Determine the (x, y) coordinate at the center of the cell enclosing the given text.  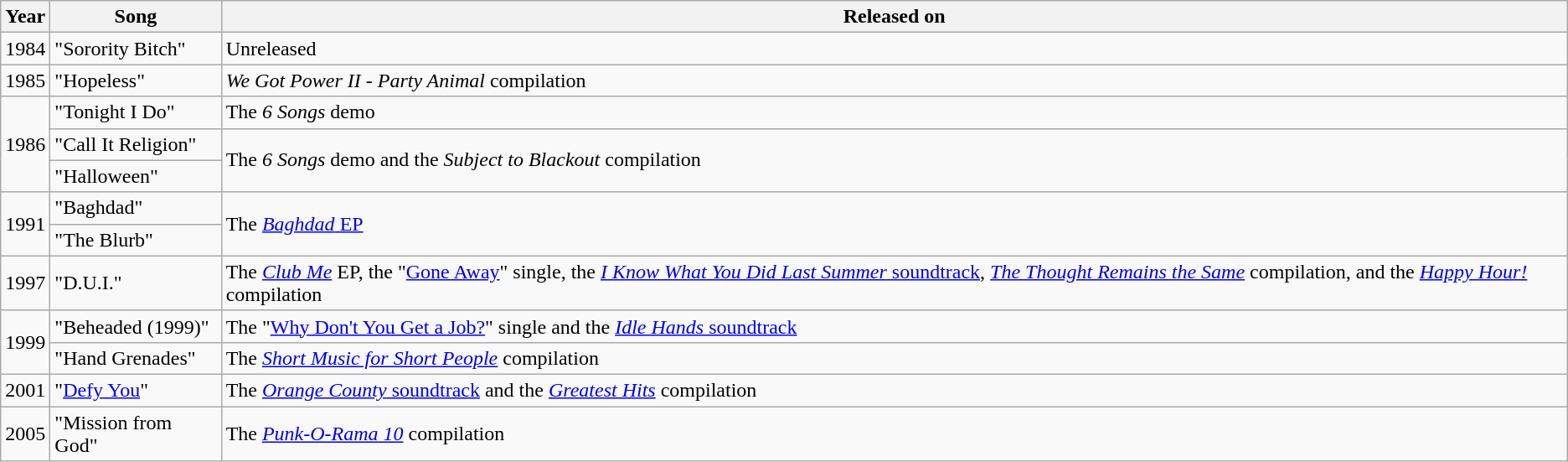
"Beheaded (1999)" (136, 326)
The Punk-O-Rama 10 compilation (895, 433)
1986 (25, 144)
The "Why Don't You Get a Job?" single and the Idle Hands soundtrack (895, 326)
"Defy You" (136, 390)
1985 (25, 80)
"Tonight I Do" (136, 112)
Song (136, 17)
"Sorority Bitch" (136, 49)
2001 (25, 390)
"The Blurb" (136, 240)
"Hopeless" (136, 80)
"Call It Religion" (136, 144)
The Baghdad EP (895, 224)
Unreleased (895, 49)
1997 (25, 283)
The Short Music for Short People compilation (895, 358)
We Got Power II - Party Animal compilation (895, 80)
2005 (25, 433)
"Mission from God" (136, 433)
The 6 Songs demo (895, 112)
1984 (25, 49)
"Halloween" (136, 176)
Released on (895, 17)
1991 (25, 224)
The Orange County soundtrack and the Greatest Hits compilation (895, 390)
"Hand Grenades" (136, 358)
"D.U.I." (136, 283)
"Baghdad" (136, 208)
1999 (25, 342)
Year (25, 17)
The 6 Songs demo and the Subject to Blackout compilation (895, 160)
